Scan for the cell matching the given text and deliver its [X, Y] coordinate at center. 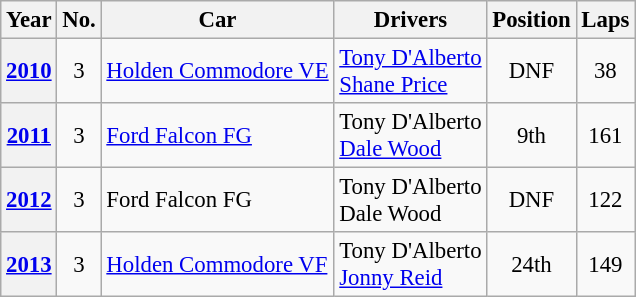
Tony D'Alberto Jonny Reid [410, 264]
Position [532, 20]
161 [606, 136]
24th [532, 264]
122 [606, 200]
2011 [29, 136]
38 [606, 72]
Holden Commodore VE [218, 72]
9th [532, 136]
2012 [29, 200]
Year [29, 20]
Holden Commodore VF [218, 264]
Drivers [410, 20]
2010 [29, 72]
No. [79, 20]
Car [218, 20]
149 [606, 264]
Tony D'Alberto Shane Price [410, 72]
Laps [606, 20]
2013 [29, 264]
